Pinpoint the cell where the given text exists, returning its [x, y] midpoint coordinate. 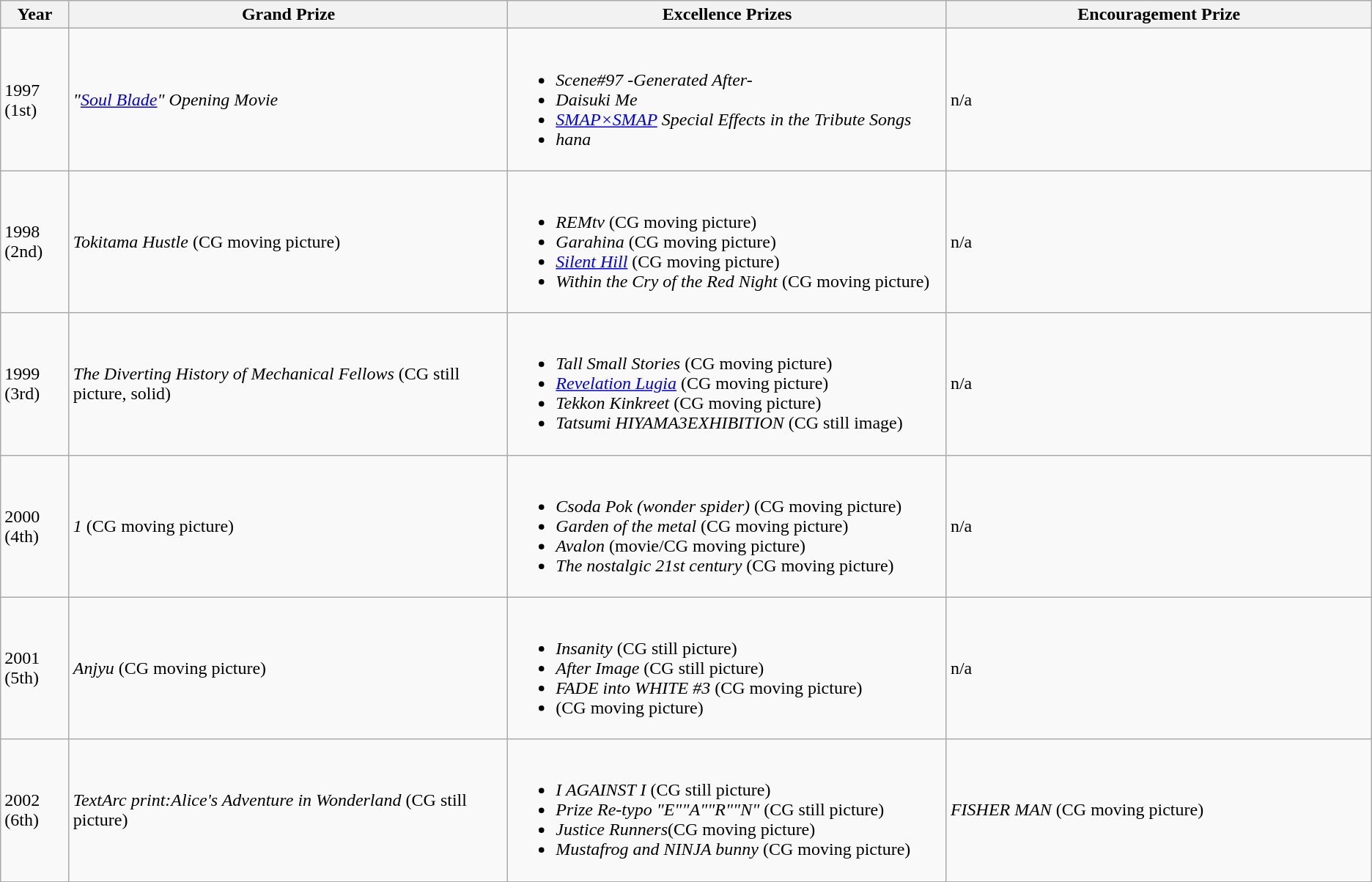
Insanity (CG still picture)After Image (CG still picture)FADE into WHITE #3 (CG moving picture) (CG moving picture) [727, 668]
REMtv (CG moving picture)Garahina (CG moving picture)Silent Hill (CG moving picture)Within the Cry of the Red Night (CG moving picture) [727, 242]
FISHER MAN (CG moving picture) [1159, 810]
Scene#97 -Generated After-Daisuki MeSMAP×SMAP Special Effects in the Tribute Songshana [727, 100]
Anjyu (CG moving picture) [289, 668]
1999 (3rd) [35, 384]
"Soul Blade" Opening Movie [289, 100]
TextArc print:Alice's Adventure in Wonderland (CG still picture) [289, 810]
Grand Prize [289, 15]
Year [35, 15]
Excellence Prizes [727, 15]
Encouragement Prize [1159, 15]
1998 (2nd) [35, 242]
1997 (1st) [35, 100]
Tokitama Hustle (CG moving picture) [289, 242]
1 (CG moving picture) [289, 526]
2001 (5th) [35, 668]
The Diverting History of Mechanical Fellows (CG still picture, solid) [289, 384]
2002 (6th) [35, 810]
2000 (4th) [35, 526]
